From the cell containing the given text, extract its center point as (x, y) coordinate. 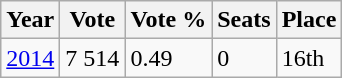
Seats (244, 20)
Place (309, 20)
0.49 (168, 58)
16th (309, 58)
2014 (30, 58)
Vote (92, 20)
0 (244, 58)
7 514 (92, 58)
Year (30, 20)
Vote % (168, 20)
